Locate the cell with the specified text and output its [x, y] center coordinate. 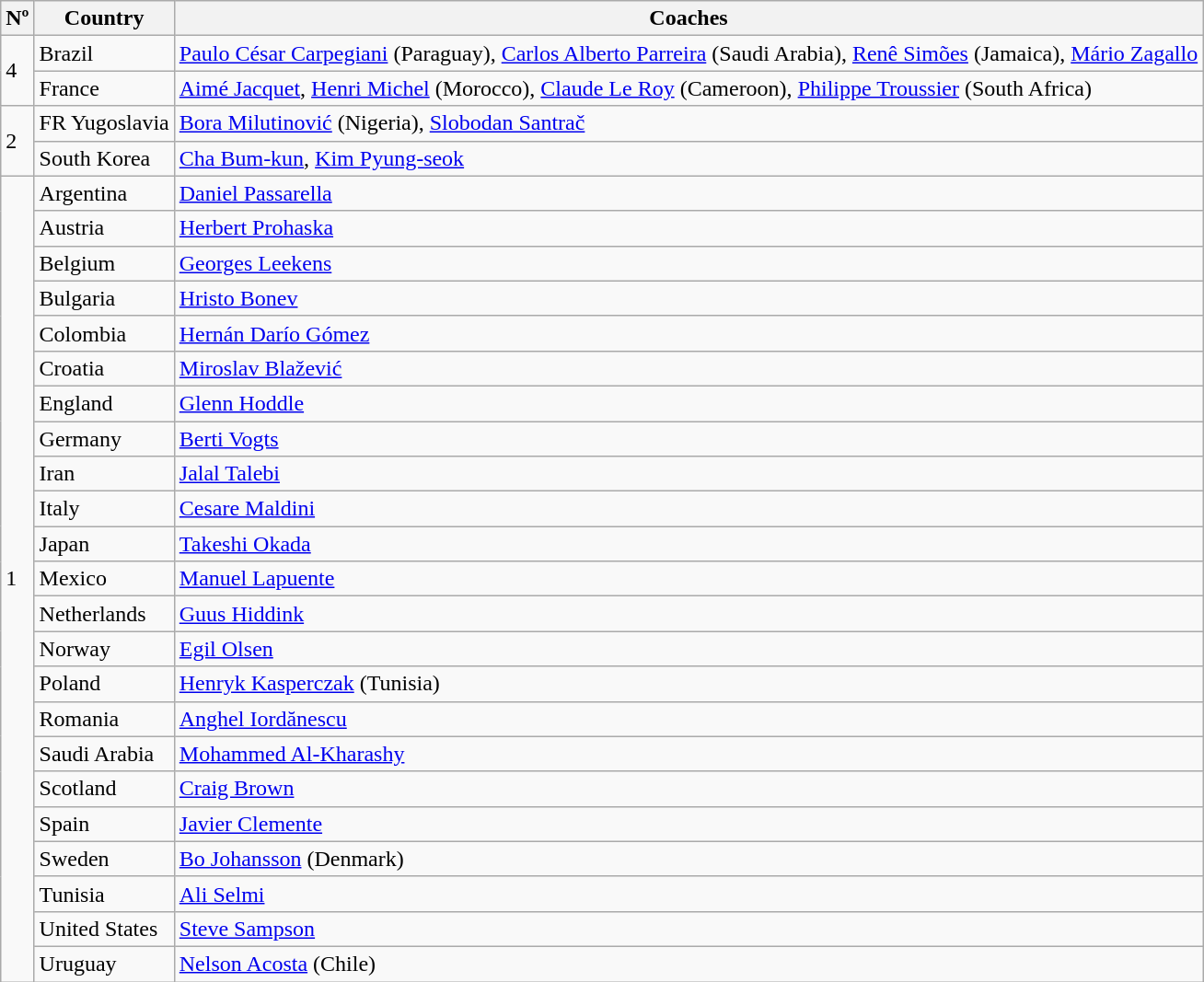
Japan [104, 544]
Jalal Talebi [689, 474]
Iran [104, 474]
Argentina [104, 193]
Austria [104, 228]
Saudi Arabia [104, 754]
Colombia [104, 333]
Javier Clemente [689, 824]
Uruguay [104, 964]
1 [17, 578]
United States [104, 929]
Anghel Iordănescu [689, 719]
Manuel Lapuente [689, 579]
Mohammed Al-Kharashy [689, 754]
Georges Leekens [689, 263]
Italy [104, 509]
Mexico [104, 579]
France [104, 88]
Nelson Acosta (Chile) [689, 964]
Bora Milutinović (Nigeria), Slobodan Santrač [689, 123]
Guus Hiddink [689, 614]
Germany [104, 439]
Norway [104, 649]
Egil Olsen [689, 649]
Country [104, 18]
Cesare Maldini [689, 509]
Paulo César Carpegiani (Paraguay), Carlos Alberto Parreira (Saudi Arabia), Renê Simões (Jamaica), Mário Zagallo [689, 53]
Berti Vogts [689, 439]
Sweden [104, 859]
Aimé Jacquet, Henri Michel (Morocco), Claude Le Roy (Cameroon), Philippe Troussier (South Africa) [689, 88]
Glenn Hoddle [689, 403]
Craig Brown [689, 789]
Spain [104, 824]
Nº [17, 18]
Hernán Darío Gómez [689, 333]
Bulgaria [104, 298]
Croatia [104, 368]
Poland [104, 684]
Bo Johansson (Denmark) [689, 859]
Scotland [104, 789]
Brazil [104, 53]
South Korea [104, 158]
Belgium [104, 263]
Daniel Passarella [689, 193]
Steve Sampson [689, 929]
Cha Bum-kun, Kim Pyung-seok [689, 158]
Miroslav Blažević [689, 368]
Coaches [689, 18]
Romania [104, 719]
Hristo Bonev [689, 298]
4 [17, 71]
Takeshi Okada [689, 544]
Tunisia [104, 894]
Herbert Prohaska [689, 228]
FR Yugoslavia [104, 123]
England [104, 403]
Ali Selmi [689, 894]
Henryk Kasperczak (Tunisia) [689, 684]
2 [17, 141]
Netherlands [104, 614]
